Capture the cell that displays the provided text and extract its [X, Y] central coordinate. 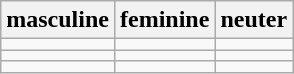
feminine [164, 20]
masculine [58, 20]
neuter [254, 20]
